Locate the cell with the specified text and output its [x, y] center coordinate. 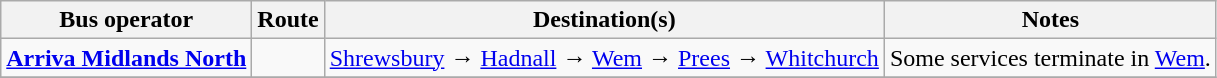
Arriva Midlands North [126, 58]
Some services terminate in Wem. [1050, 58]
Shrewsbury → Hadnall → Wem → Prees → Whitchurch [604, 58]
Bus operator [126, 20]
Destination(s) [604, 20]
Route [288, 20]
Notes [1050, 20]
